For the text-containing cell, return its midpoint in (x, y) coordinate format. 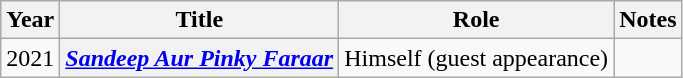
Title (200, 20)
Sandeep Aur Pinky Faraar (200, 58)
2021 (30, 58)
Year (30, 20)
Role (476, 20)
Himself (guest appearance) (476, 58)
Notes (648, 20)
